Extract the (x, y) coordinate from the center of the cell holding the provided text.  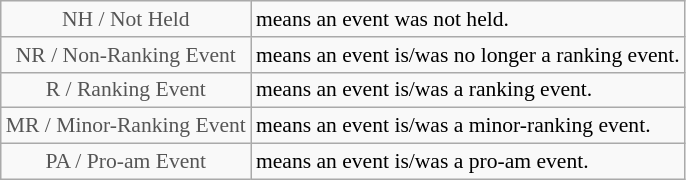
means an event is/was a pro-am event. (468, 162)
PA / Pro-am Event (126, 162)
means an event is/was a minor-ranking event. (468, 126)
NR / Non-Ranking Event (126, 55)
means an event was not held. (468, 19)
means an event is/was a ranking event. (468, 90)
means an event is/was no longer a ranking event. (468, 55)
R / Ranking Event (126, 90)
NH / Not Held (126, 19)
MR / Minor-Ranking Event (126, 126)
